Detect which cell encompasses the target text, then output its [X, Y] center coordinate. 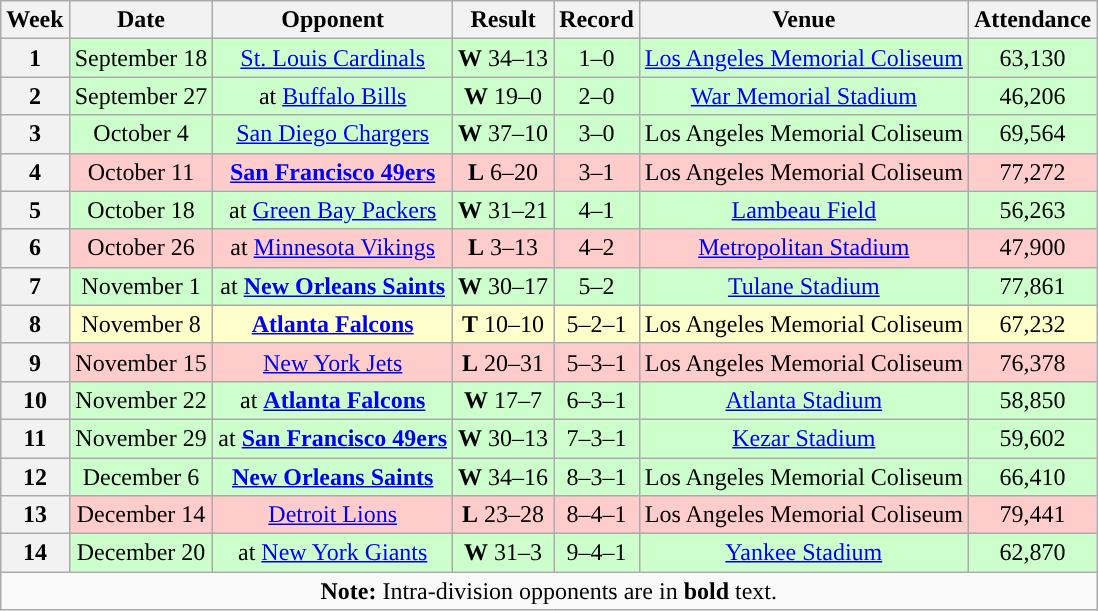
New Orleans Saints [333, 477]
Metropolitan Stadium [804, 248]
W 17–7 [504, 400]
October 11 [141, 172]
San Francisco 49ers [333, 172]
3 [35, 134]
59,602 [1032, 438]
9 [35, 362]
67,232 [1032, 324]
4–2 [597, 248]
November 29 [141, 438]
6 [35, 248]
56,263 [1032, 210]
7 [35, 286]
4–1 [597, 210]
Venue [804, 20]
November 22 [141, 400]
L 20–31 [504, 362]
62,870 [1032, 553]
L 6–20 [504, 172]
Yankee Stadium [804, 553]
1 [35, 58]
W 31–3 [504, 553]
Detroit Lions [333, 515]
77,272 [1032, 172]
W 19–0 [504, 96]
October 18 [141, 210]
W 30–13 [504, 438]
War Memorial Stadium [804, 96]
9–4–1 [597, 553]
Atlanta Stadium [804, 400]
W 34–13 [504, 58]
at New Orleans Saints [333, 286]
10 [35, 400]
2 [35, 96]
11 [35, 438]
Kezar Stadium [804, 438]
12 [35, 477]
December 20 [141, 553]
2–0 [597, 96]
69,564 [1032, 134]
6–3–1 [597, 400]
December 14 [141, 515]
1–0 [597, 58]
December 6 [141, 477]
58,850 [1032, 400]
Lambeau Field [804, 210]
at Atlanta Falcons [333, 400]
3–0 [597, 134]
5–2 [597, 286]
St. Louis Cardinals [333, 58]
Date [141, 20]
at New York Giants [333, 553]
L 23–28 [504, 515]
at Minnesota Vikings [333, 248]
Tulane Stadium [804, 286]
3–1 [597, 172]
5–2–1 [597, 324]
November 8 [141, 324]
63,130 [1032, 58]
47,900 [1032, 248]
November 15 [141, 362]
at Buffalo Bills [333, 96]
8–4–1 [597, 515]
76,378 [1032, 362]
4 [35, 172]
T 10–10 [504, 324]
at San Francisco 49ers [333, 438]
13 [35, 515]
14 [35, 553]
at Green Bay Packers [333, 210]
W 30–17 [504, 286]
8 [35, 324]
Attendance [1032, 20]
79,441 [1032, 515]
September 18 [141, 58]
October 26 [141, 248]
September 27 [141, 96]
46,206 [1032, 96]
5–3–1 [597, 362]
66,410 [1032, 477]
San Diego Chargers [333, 134]
Result [504, 20]
Opponent [333, 20]
7–3–1 [597, 438]
New York Jets [333, 362]
77,861 [1032, 286]
October 4 [141, 134]
W 34–16 [504, 477]
W 31–21 [504, 210]
L 3–13 [504, 248]
W 37–10 [504, 134]
Week [35, 20]
5 [35, 210]
November 1 [141, 286]
8–3–1 [597, 477]
Atlanta Falcons [333, 324]
Record [597, 20]
Note: Intra-division opponents are in bold text. [549, 591]
